Extract the [x, y] coordinate from the center of the cell holding the provided text.  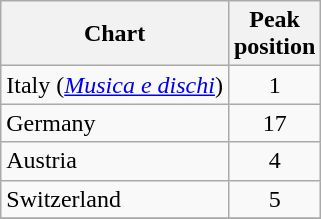
17 [274, 123]
Italy (Musica e dischi) [115, 85]
Chart [115, 34]
Austria [115, 161]
5 [274, 199]
Peakposition [274, 34]
Germany [115, 123]
1 [274, 85]
4 [274, 161]
Switzerland [115, 199]
